Extract the [x, y] coordinate from the center of the cell holding the provided text.  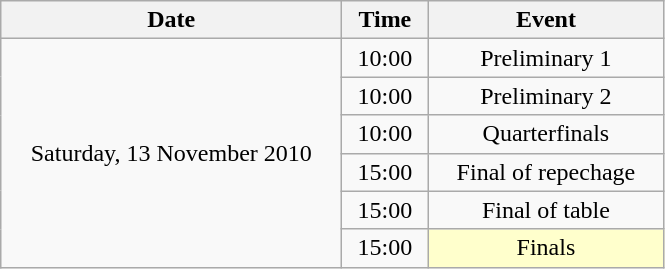
Preliminary 2 [546, 96]
Quarterfinals [546, 134]
Finals [546, 248]
Final of repechage [546, 172]
Event [546, 20]
Preliminary 1 [546, 58]
Saturday, 13 November 2010 [172, 153]
Final of table [546, 210]
Time [385, 20]
Date [172, 20]
